Capture the cell that displays the provided text and extract its [x, y] central coordinate. 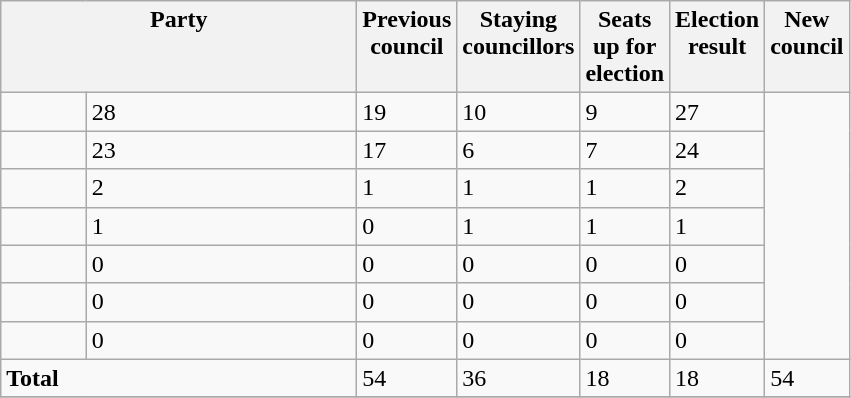
Party [179, 47]
9 [625, 112]
Previous council [407, 47]
17 [407, 150]
24 [718, 150]
Staying councillors [518, 47]
23 [222, 150]
7 [625, 150]
6 [518, 150]
Election result [718, 47]
28 [222, 112]
19 [407, 112]
Total [179, 378]
New council [807, 47]
Seats up for election [625, 47]
10 [518, 112]
36 [518, 378]
27 [718, 112]
